Scan for the cell matching the given text and deliver its [x, y] coordinate at center. 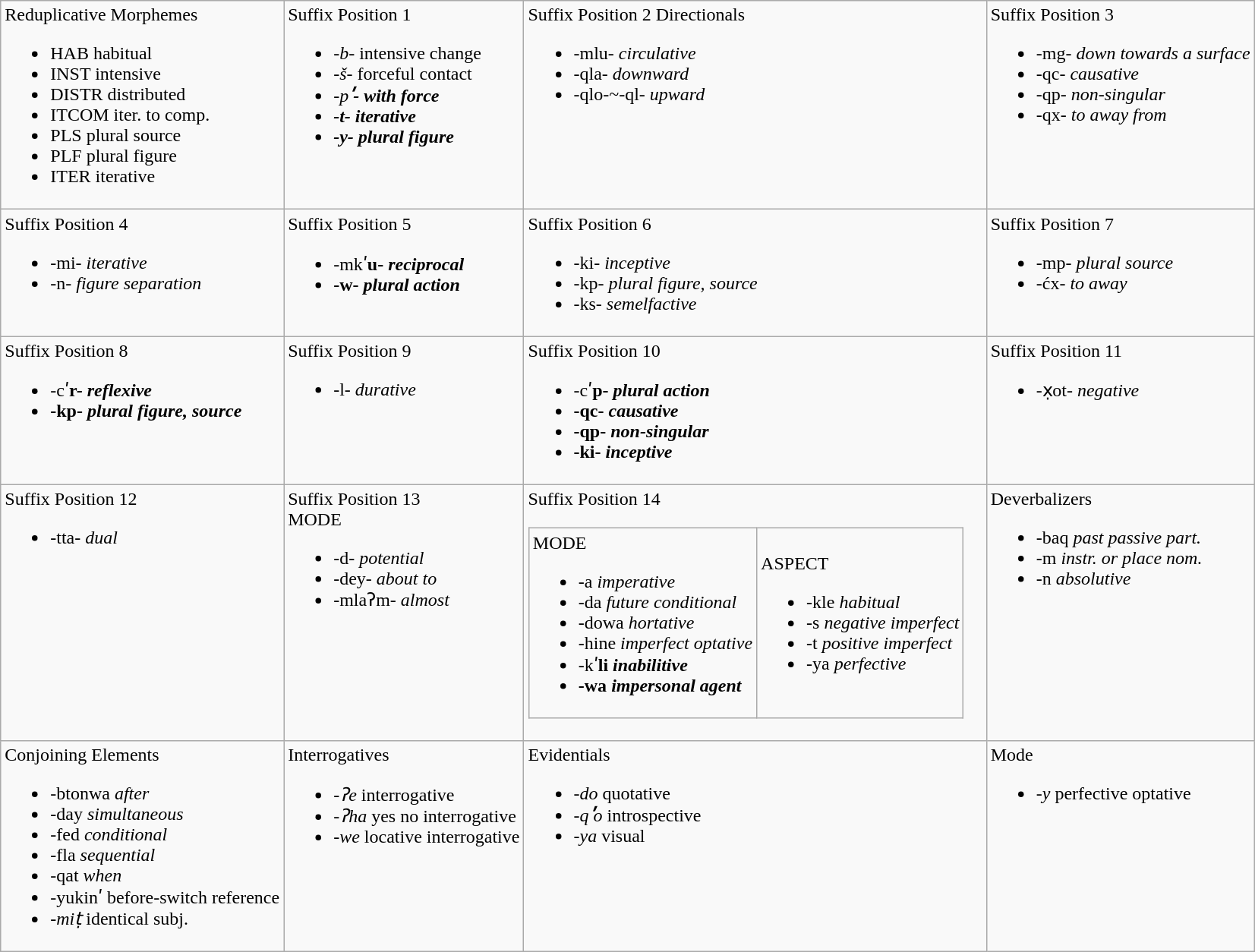
Evidentials-do quotative-qʹo introspective-ya visual [755, 846]
Suffix Position 5-mkʹu- reciprocal-w- plural action [404, 273]
Suffix Position 9-l- durative [404, 411]
Deverbalizers-baq past passive part.-m instr. or place nom.-n absolutive [1121, 612]
Suffix Position 7-mp- plural source-ćx- to away [1121, 273]
Suffix Position 13MODE-d- potential-dey- about to-mlaʔm- almost [404, 612]
MODE-a imperative-da future conditional-dowa hortative-hine imperfect optative-kʹli inabilitive-wa impersonal agent [642, 623]
Interrogatives-ʔe interrogative-ʔha yes no interrogative-we locative interrogative [404, 846]
Suffix Position 2 Directionals-mlu- circulative-qla- downward-qlo-~-ql- upward [755, 105]
Reduplicative MorphemesHAB habitualINST intensiveDISTR distributedITCOM iter. to comp.PLS plural sourcePLF plural figureITER iterative [143, 105]
Suffix Position 3-mg- down towards a surface-qc- causative-qp- non-singular-qx- to away from [1121, 105]
Suffix Position 6-ki- inceptive-kp- plural figure, source-ks- semelfactive [755, 273]
Suffix Position 8-cʹr- reflexive-kp- plural figure, source [143, 411]
ASPECT-kle habitual-s negative imperfect-t positive imperfect-ya perfective [860, 623]
Suffix Position 10-cʹp- plural action-qc- causative-qp- non-singular-ki- inceptive [755, 411]
Conjoining Elements-btonwa after-day simultaneous-fed conditional-fla sequential-qat when-yukinʹ before-switch reference-miṭ identical subj. [143, 846]
Mode-y perfective optative [1121, 846]
Suffix Position 1-b- intensive change-š- forceful contact-pʹ- with force-t- iterative-y- plural figure [404, 105]
Suffix Position 4-mi- iterative-n- figure separation [143, 273]
Suffix Position 12-tta- dual [143, 612]
Suffix Position 11-x̣ot- negative [1121, 411]
